Find where the given text appears and provide that cell's center as [X, Y] coordinate. 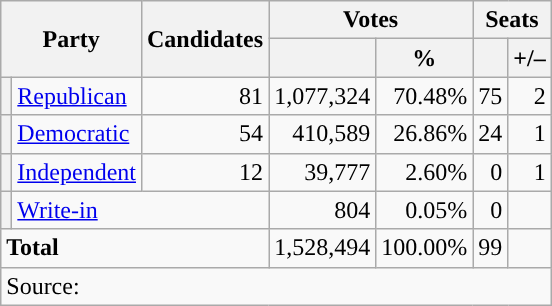
75 [490, 96]
Party [72, 39]
54 [204, 134]
0.05% [424, 210]
26.86% [424, 134]
Votes [371, 20]
Democratic [77, 134]
Source: [276, 286]
Republican [77, 96]
70.48% [424, 96]
Independent [77, 172]
Total [135, 248]
2.60% [424, 172]
99 [490, 248]
39,777 [322, 172]
Seats [512, 20]
24 [490, 134]
804 [322, 210]
1,528,494 [322, 248]
Write-in [140, 210]
+/– [530, 58]
% [424, 58]
2 [530, 96]
81 [204, 96]
410,589 [322, 134]
12 [204, 172]
1,077,324 [322, 96]
100.00% [424, 248]
Candidates [204, 39]
